Return [x, y] of the center of cell containing provided text 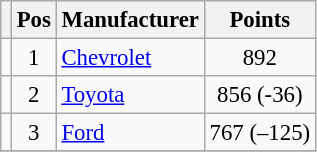
Pos [34, 20]
1 [34, 58]
Ford [130, 133]
Manufacturer [130, 20]
3 [34, 133]
Toyota [130, 95]
Points [260, 20]
Chevrolet [130, 58]
856 (-36) [260, 95]
2 [34, 95]
767 (–125) [260, 133]
892 [260, 58]
